Return (X, Y) of the center of cell containing provided text 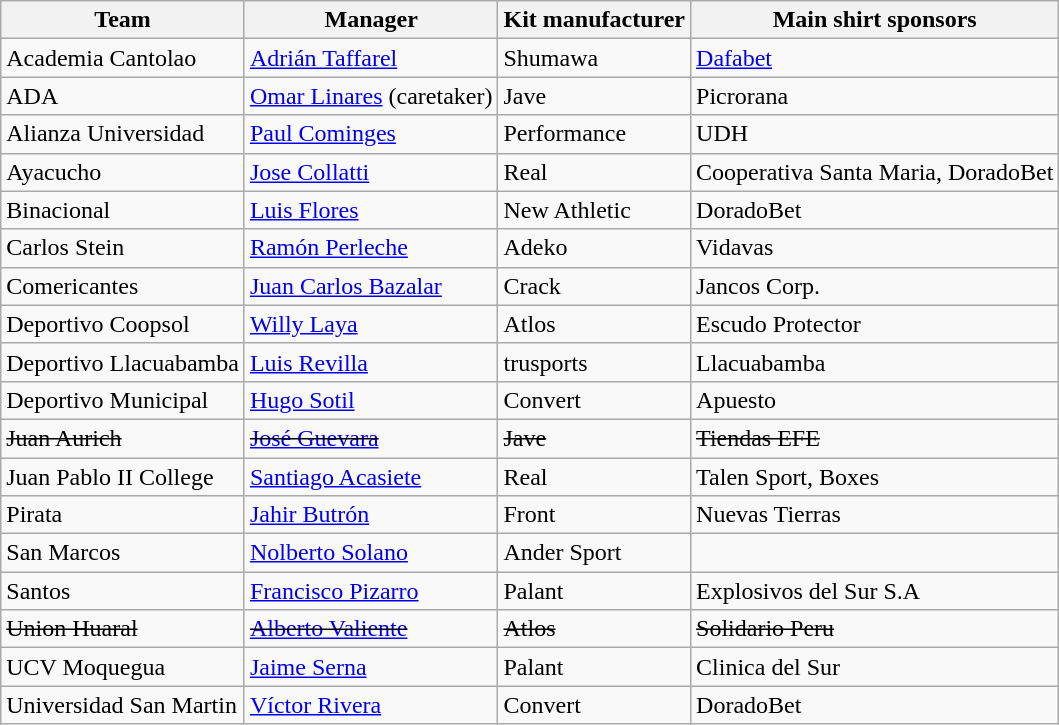
Juan Carlos Bazalar (371, 286)
Main shirt sponsors (875, 20)
Clinica del Sur (875, 667)
Performance (594, 134)
José Guevara (371, 438)
Deportivo Coopsol (123, 324)
Santos (123, 591)
Paul Cominges (371, 134)
Pirata (123, 515)
Deportivo Municipal (123, 400)
Kit manufacturer (594, 20)
New Athletic (594, 210)
Solidario Peru (875, 629)
Omar Linares (caretaker) (371, 96)
Vidavas (875, 248)
Alberto Valiente (371, 629)
Carlos Stein (123, 248)
Explosivos del Sur S.A (875, 591)
Luis Flores (371, 210)
Víctor Rivera (371, 705)
Universidad San Martin (123, 705)
Llacuabamba (875, 362)
Jaime Serna (371, 667)
Crack (594, 286)
Academia Cantolao (123, 58)
Juan Aurich (123, 438)
Picrorana (875, 96)
Jahir Butrón (371, 515)
ADA (123, 96)
Cooperativa Santa Maria, DoradoBet (875, 172)
Adeko (594, 248)
Union Huaral (123, 629)
UCV Moquegua (123, 667)
Jancos Corp. (875, 286)
Adrián Taffarel (371, 58)
Tiendas EFE (875, 438)
Apuesto (875, 400)
Hugo Sotil (371, 400)
Nuevas Tierras (875, 515)
trusports (594, 362)
Santiago Acasiete (371, 477)
Luis Revilla (371, 362)
San Marcos (123, 553)
UDH (875, 134)
Francisco Pizarro (371, 591)
Dafabet (875, 58)
Manager (371, 20)
Deportivo Llacuabamba (123, 362)
Jose Collatti (371, 172)
Ayacucho (123, 172)
Willy Laya (371, 324)
Binacional (123, 210)
Shumawa (594, 58)
Comericantes (123, 286)
Escudo Protector (875, 324)
Ander Sport (594, 553)
Nolberto Solano (371, 553)
Front (594, 515)
Team (123, 20)
Talen Sport, Boxes (875, 477)
Alianza Universidad (123, 134)
Juan Pablo II College (123, 477)
Ramón Perleche (371, 248)
